Locate the cell with the specified text and output its (X, Y) center coordinate. 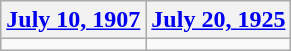
July 20, 1925 (218, 20)
July 10, 1907 (74, 20)
